Capture the cell that displays the provided text and extract its (x, y) central coordinate. 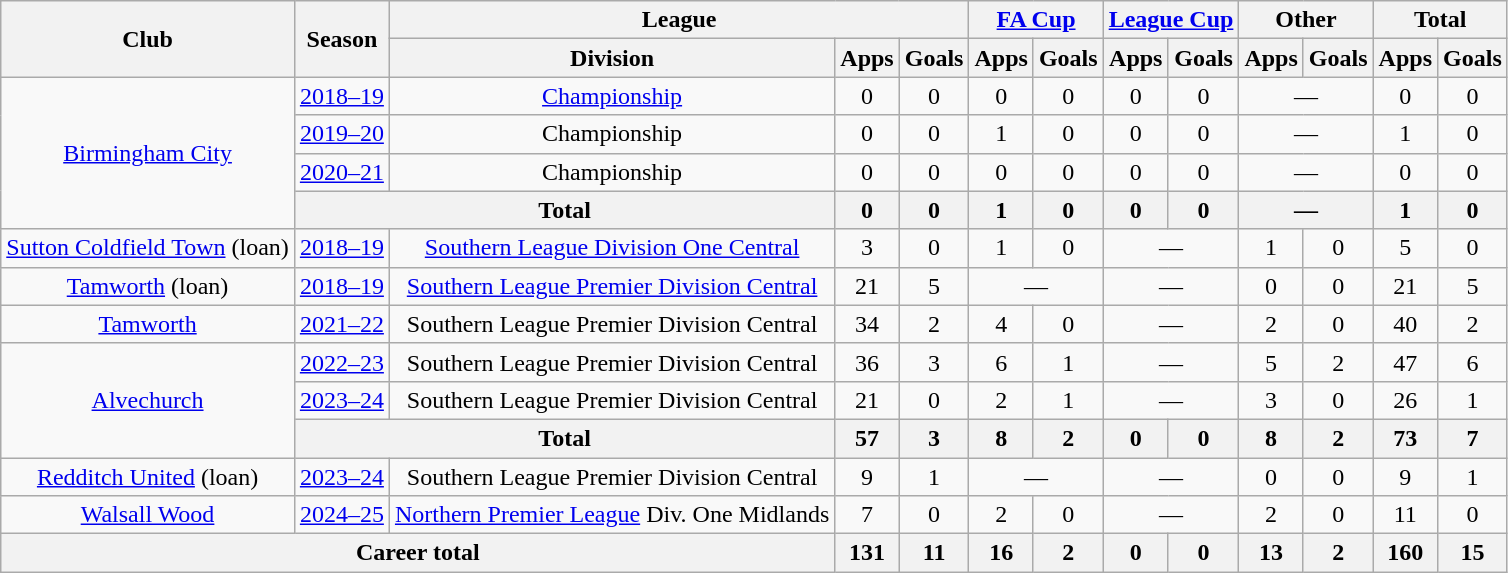
13 (1271, 553)
15 (1473, 553)
Walsall Wood (148, 515)
League Cup (1171, 20)
Club (148, 39)
Tamworth (loan) (148, 286)
2024–25 (342, 515)
Season (342, 39)
2019–20 (342, 134)
Career total (418, 553)
2022–23 (342, 362)
26 (1405, 400)
36 (867, 362)
34 (867, 324)
16 (1001, 553)
FA Cup (1036, 20)
2020–21 (342, 172)
Birmingham City (148, 153)
Redditch United (loan) (148, 477)
57 (867, 438)
4 (1001, 324)
2021–22 (342, 324)
131 (867, 553)
40 (1405, 324)
Alvechurch (148, 400)
Sutton Coldfield Town (loan) (148, 248)
73 (1405, 438)
Tamworth (148, 324)
Northern Premier League Div. One Midlands (612, 515)
League (679, 20)
160 (1405, 553)
Division (612, 58)
Other (1306, 20)
47 (1405, 362)
Southern League Division One Central (612, 248)
